Capture the cell that displays the provided text and extract its (x, y) central coordinate. 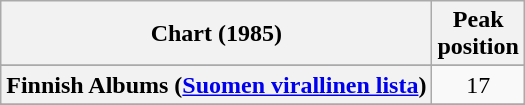
Peakposition (478, 34)
17 (478, 85)
Chart (1985) (216, 34)
Finnish Albums (Suomen virallinen lista) (216, 85)
